Find where the given text appears and provide that cell's center as [x, y] coordinate. 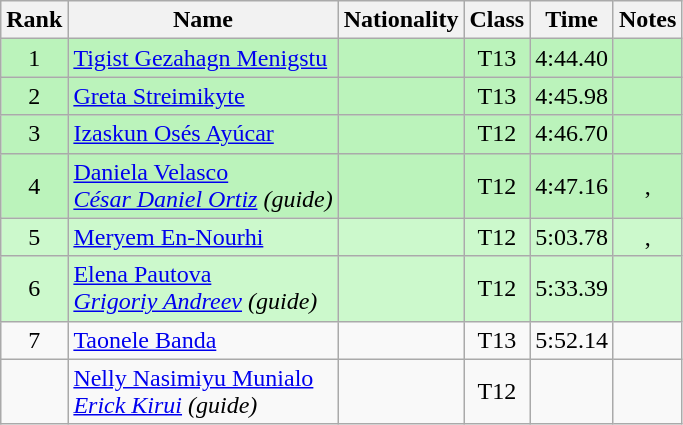
Daniela VelascoCésar Daniel Ortiz (guide) [203, 186]
3 [34, 134]
5:33.39 [572, 288]
5:52.14 [572, 340]
Greta Streimikyte [203, 96]
4:46.70 [572, 134]
2 [34, 96]
Tigist Gezahagn Menigstu [203, 58]
5:03.78 [572, 237]
Nelly Nasimiyu MunialoErick Kirui (guide) [203, 392]
5 [34, 237]
4:47.16 [572, 186]
4:44.40 [572, 58]
Meryem En-Nourhi [203, 237]
Elena PautovaGrigoriy Andreev (guide) [203, 288]
Nationality [401, 20]
4 [34, 186]
1 [34, 58]
Name [203, 20]
7 [34, 340]
4:45.98 [572, 96]
Izaskun Osés Ayúcar [203, 134]
Notes [647, 20]
Taonele Banda [203, 340]
Rank [34, 20]
Time [572, 20]
6 [34, 288]
Class [497, 20]
